Capture the cell that displays the provided text and extract its (X, Y) central coordinate. 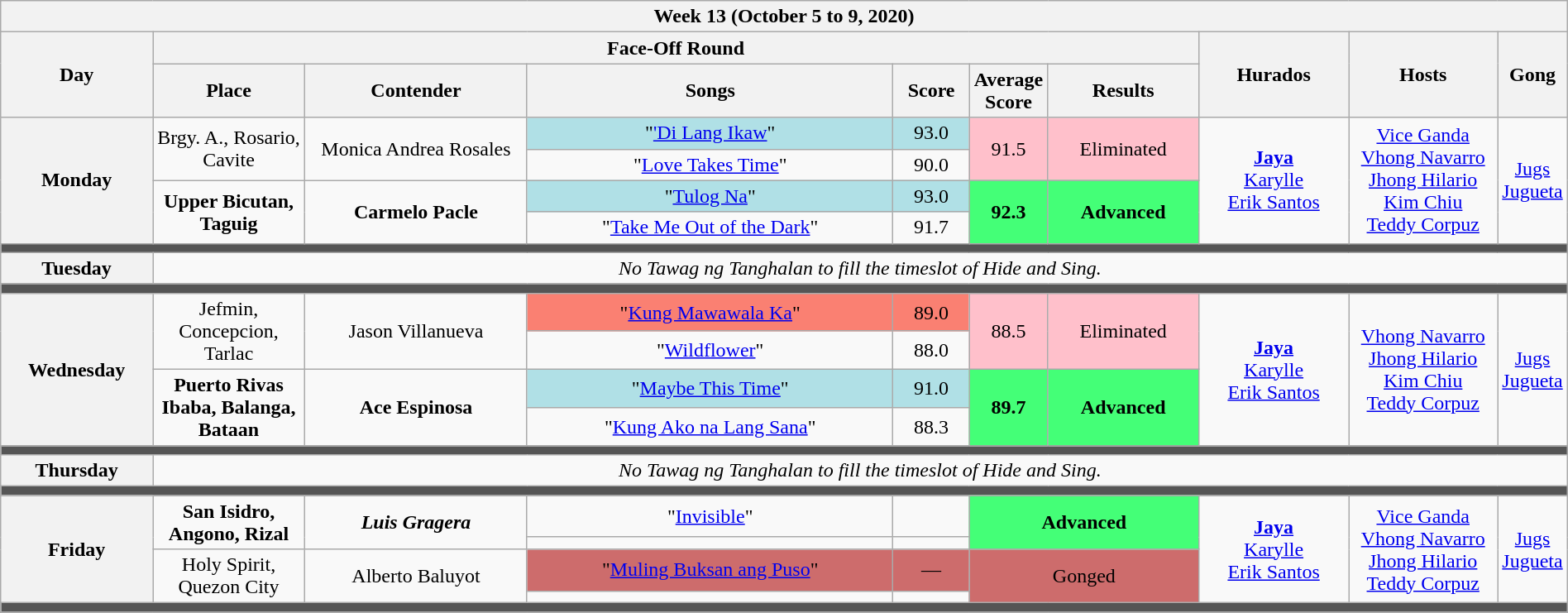
Upper Bicutan, Taguig (228, 212)
88.3 (931, 426)
Jason Villanueva (417, 331)
"Maybe This Time" (710, 388)
Alberto Baluyot (417, 576)
Day (77, 74)
"Love Takes Time" (710, 165)
Gong (1532, 74)
"Wildflower" (710, 350)
"Invisible" (710, 516)
Results (1123, 91)
Gonged (1083, 576)
Hosts (1423, 74)
"Take Me Out of the Dark" (710, 227)
92.3 (1009, 212)
Jefmin, Concepcion, Tarlac (228, 331)
Ace Espinosa (417, 407)
89.7 (1009, 407)
89.0 (931, 312)
"Kung Mawawala Ka" (710, 312)
90.0 (931, 165)
Thursday (77, 471)
Tuesday (77, 268)
Vice GandaVhong NavarroJhong HilarioKim ChiuTeddy Corpuz (1423, 180)
Vhong NavarroJhong HilarioKim ChiuTeddy Corpuz (1423, 369)
91.0 (931, 388)
Score (931, 91)
Place (228, 91)
Luis Gragera (417, 523)
Brgy. A., Rosario, Cavite (228, 149)
San Isidro, Angono, Rizal (228, 523)
Friday (77, 549)
Wednesday (77, 369)
— (931, 570)
Carmelo Pacle (417, 212)
"Muling Buksan ang Puso" (710, 570)
Contender (417, 91)
Puerto Rivas Ibaba, Balanga, Bataan (228, 407)
91.5 (1009, 149)
Monica Andrea Rosales (417, 149)
Monday (77, 180)
"Kung Ako na Lang Sana" (710, 426)
Holy Spirit, Quezon City (228, 576)
Face-Off Round (675, 48)
Hurados (1274, 74)
Songs (710, 91)
88.0 (931, 350)
Vice GandaVhong NavarroJhong HilarioTeddy Corpuz (1423, 549)
Average Score (1009, 91)
Week 13 (October 5 to 9, 2020) (784, 17)
"'Di Lang Ikaw" (710, 133)
91.7 (931, 227)
88.5 (1009, 331)
"Tulog Na" (710, 196)
